Locate the cell with the specified text and output its (X, Y) center coordinate. 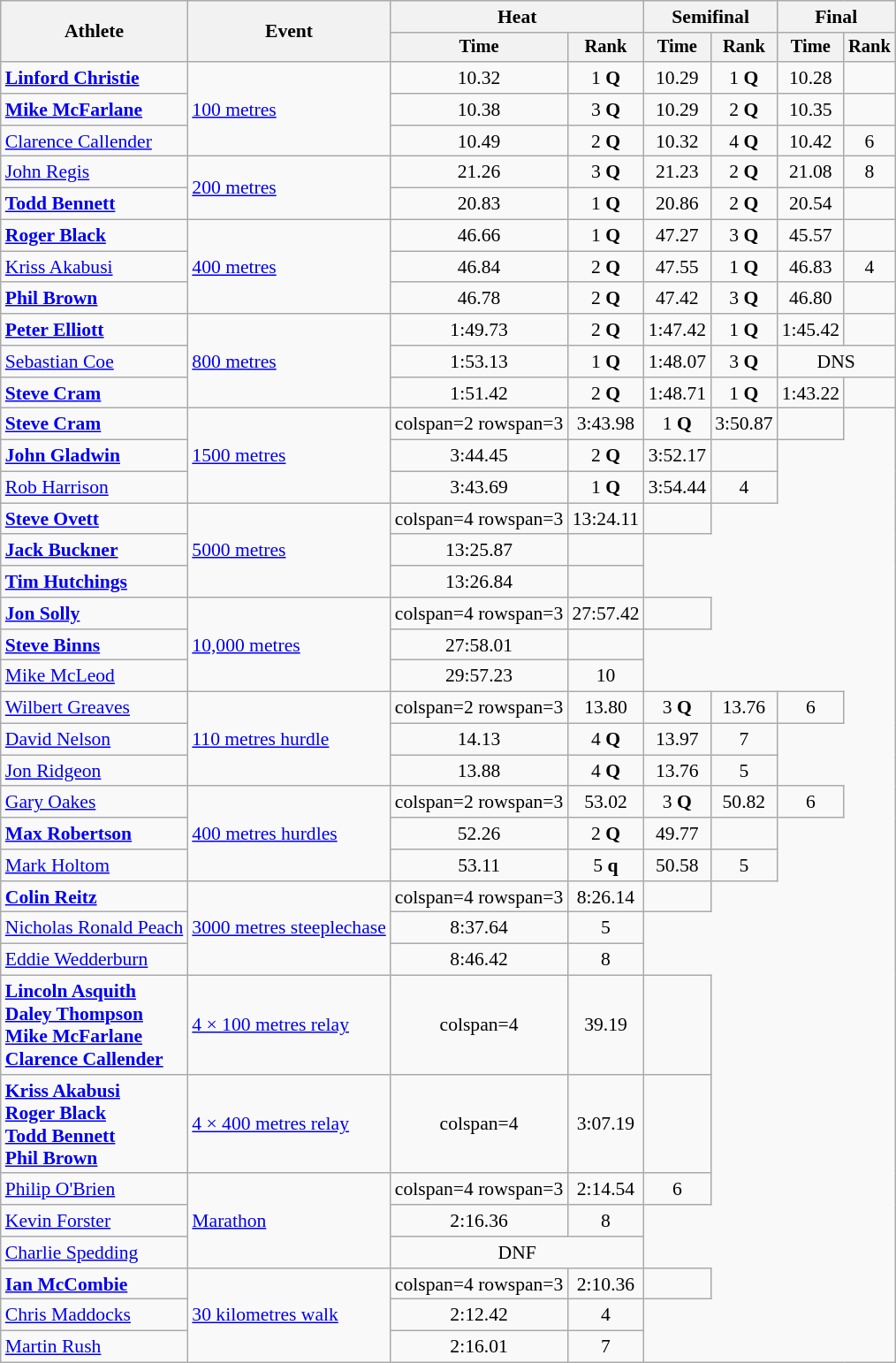
10 (605, 676)
4 × 100 metres relay (289, 1025)
1:48.71 (677, 393)
110 metres hurdle (289, 739)
200 metres (289, 187)
Rob Harrison (95, 488)
4 × 400 metres relay (289, 1124)
3:43.69 (479, 488)
46.78 (479, 299)
Mike McLeod (95, 676)
Roger Black (95, 236)
Tim Hutchings (95, 582)
21.26 (479, 172)
Jon Solly (95, 613)
13.97 (677, 740)
3:52.17 (677, 456)
10.42 (811, 141)
Peter Elliott (95, 330)
13.80 (605, 708)
29:57.23 (479, 676)
Philip O'Brien (95, 1190)
David Nelson (95, 740)
Jon Ridgeon (95, 771)
1:43.22 (811, 393)
Kriss Akabusi (95, 267)
10.49 (479, 141)
1:48.07 (677, 362)
52.26 (479, 834)
Steve Ovett (95, 519)
Martin Rush (95, 1347)
Ian McCombie (95, 1284)
John Gladwin (95, 456)
27:58.01 (479, 645)
Sebastian Coe (95, 362)
2:12.42 (479, 1315)
Linford Christie (95, 78)
1:45.42 (811, 330)
2:14.54 (605, 1190)
8:26.14 (605, 897)
Nicholas Ronald Peach (95, 928)
8:37.64 (479, 928)
53.11 (479, 865)
20.54 (811, 204)
46.66 (479, 236)
DNS (836, 362)
Kriss AkabusiRoger BlackTodd BennettPhil Brown (95, 1124)
1500 metres (289, 456)
5 q (605, 865)
Mike McFarlane (95, 110)
1:49.73 (479, 330)
10,000 metres (289, 645)
2:16.36 (479, 1221)
46.84 (479, 267)
39.19 (605, 1025)
3:50.87 (744, 424)
Eddie Wedderburn (95, 960)
14.13 (479, 740)
400 metres hurdles (289, 834)
John Regis (95, 172)
10.38 (479, 110)
45.57 (811, 236)
Charlie Spedding (95, 1253)
3000 metres steeplechase (289, 928)
53.02 (605, 803)
21.23 (677, 172)
2:16.01 (479, 1347)
Event (289, 32)
Semifinal (710, 17)
Jack Buckner (95, 551)
2:10.36 (605, 1284)
Todd Bennett (95, 204)
Clarence Callender (95, 141)
Mark Holtom (95, 865)
Wilbert Greaves (95, 708)
Steve Binns (95, 645)
Chris Maddocks (95, 1315)
47.55 (677, 267)
46.80 (811, 299)
27:57.42 (605, 613)
1:47.42 (677, 330)
Lincoln AsquithDaley ThompsonMike McFarlaneClarence Callender (95, 1025)
50.58 (677, 865)
8:46.42 (479, 960)
13:25.87 (479, 551)
Kevin Forster (95, 1221)
13:26.84 (479, 582)
10.35 (811, 110)
100 metres (289, 110)
DNF (518, 1253)
50.82 (744, 803)
21.08 (811, 172)
Colin Reitz (95, 897)
20.83 (479, 204)
49.77 (677, 834)
20.86 (677, 204)
Athlete (95, 32)
Gary Oakes (95, 803)
3:43.98 (605, 424)
1:53.13 (479, 362)
800 metres (289, 361)
1:51.42 (479, 393)
Max Robertson (95, 834)
3:54.44 (677, 488)
13.88 (479, 771)
400 metres (289, 267)
30 kilometres walk (289, 1315)
Phil Brown (95, 299)
13:24.11 (605, 519)
46.83 (811, 267)
Final (836, 17)
47.42 (677, 299)
3:44.45 (479, 456)
10.28 (811, 78)
3:07.19 (605, 1124)
Marathon (289, 1222)
47.27 (677, 236)
Heat (518, 17)
5000 metres (289, 550)
